Scan for the cell matching the given text and deliver its (X, Y) coordinate at center. 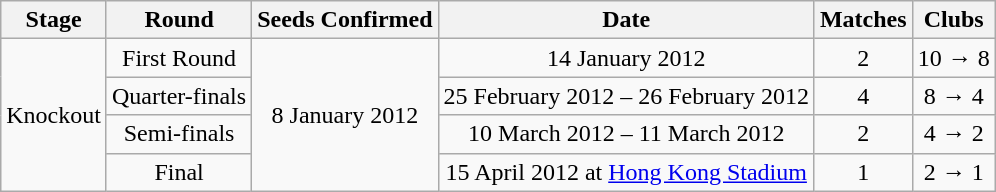
8 January 2012 (345, 115)
Knockout (54, 115)
Date (626, 20)
10 → 8 (954, 58)
25 February 2012 – 26 February 2012 (626, 96)
Stage (54, 20)
Round (178, 20)
First Round (178, 58)
Quarter-finals (178, 96)
15 April 2012 at Hong Kong Stadium (626, 172)
8 → 4 (954, 96)
Clubs (954, 20)
4 → 2 (954, 134)
Final (178, 172)
4 (863, 96)
14 January 2012 (626, 58)
Semi-finals (178, 134)
Seeds Confirmed (345, 20)
2 → 1 (954, 172)
10 March 2012 – 11 March 2012 (626, 134)
1 (863, 172)
Matches (863, 20)
